Output the [x, y] coordinate of the center of the cell containing the given text.  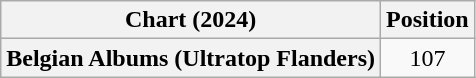
107 [428, 58]
Belgian Albums (Ultratop Flanders) [191, 58]
Chart (2024) [191, 20]
Position [428, 20]
